Scan for the cell matching the given text and deliver its (X, Y) coordinate at center. 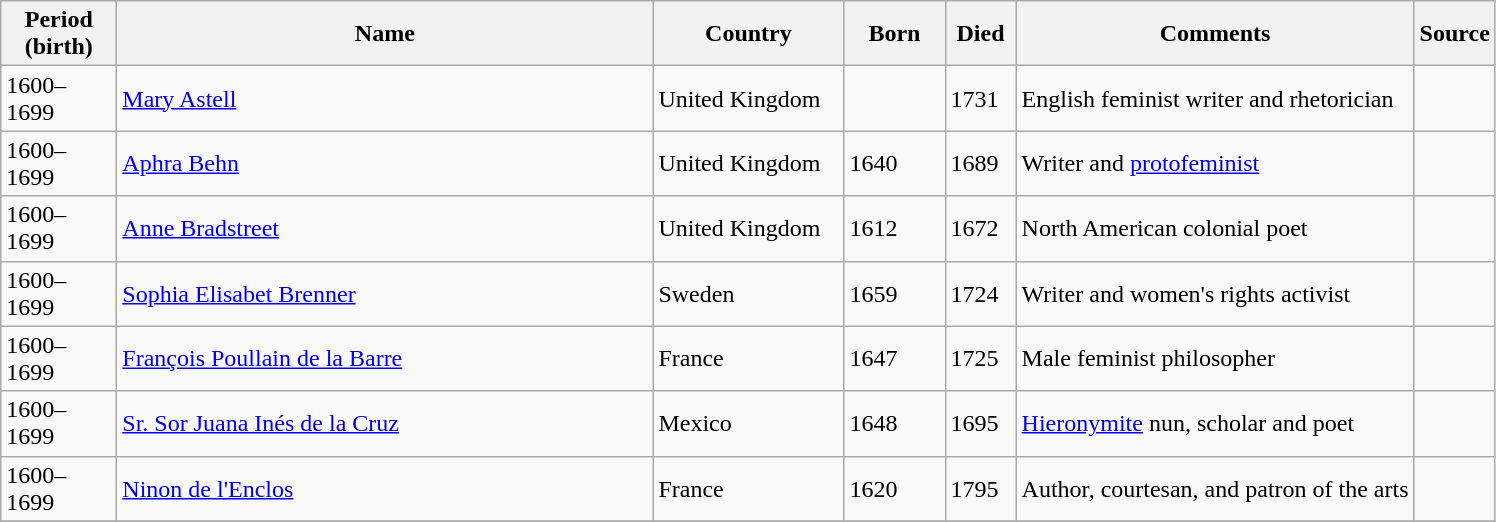
1620 (894, 488)
Ninon de l'Enclos (385, 488)
1731 (980, 98)
1640 (894, 164)
Author, courtesan, and patron of the arts (1215, 488)
Source (1454, 34)
Sophia Elisabet Brenner (385, 294)
Name (385, 34)
Aphra Behn (385, 164)
1724 (980, 294)
Mary Astell (385, 98)
Writer and women's rights activist (1215, 294)
Died (980, 34)
Mexico (748, 424)
Sweden (748, 294)
Comments (1215, 34)
Period (birth) (59, 34)
1672 (980, 228)
François Poullain de la Barre (385, 358)
Hieronymite nun, scholar and poet (1215, 424)
Male feminist philosopher (1215, 358)
Sr. Sor Juana Inés de la Cruz (385, 424)
1647 (894, 358)
Country (748, 34)
1612 (894, 228)
1689 (980, 164)
1725 (980, 358)
1659 (894, 294)
1795 (980, 488)
Anne Bradstreet (385, 228)
Born (894, 34)
North American colonial poet (1215, 228)
1648 (894, 424)
Writer and protofeminist (1215, 164)
1695 (980, 424)
English feminist writer and rhetorician (1215, 98)
